Provide the (x, y) coordinate of the cell's center where the given text is located.  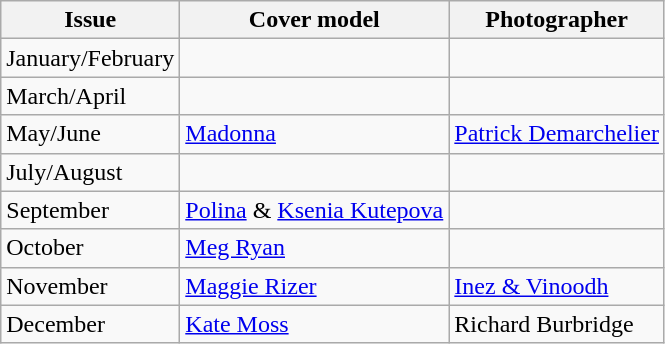
Kate Moss (314, 324)
Maggie Rizer (314, 286)
October (90, 248)
Patrick Demarchelier (557, 134)
Inez & Vinoodh (557, 286)
May/June (90, 134)
Polina & Ksenia Kutepova (314, 210)
Cover model (314, 20)
Richard Burbridge (557, 324)
Issue (90, 20)
January/February (90, 58)
Meg Ryan (314, 248)
Photographer (557, 20)
March/April (90, 96)
December (90, 324)
July/August (90, 172)
September (90, 210)
Madonna (314, 134)
November (90, 286)
